Return the (x, y) coordinate for the center point of the cell that contains the specified text.  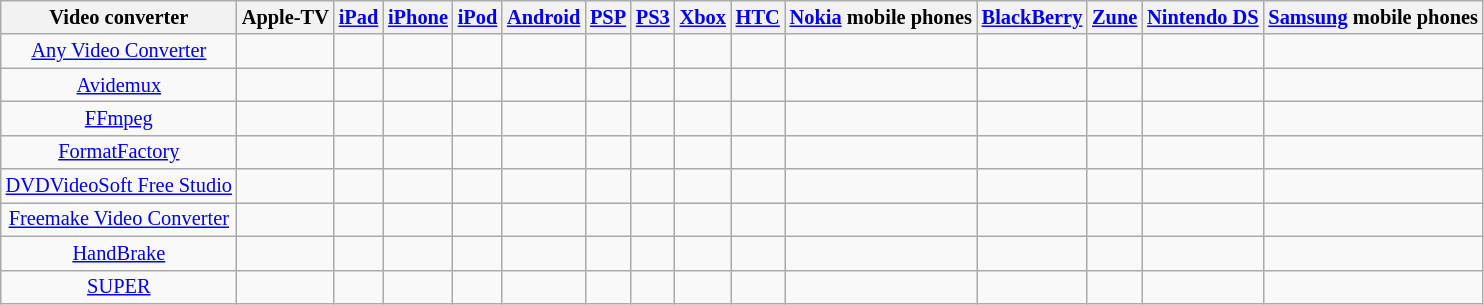
FFmpeg (119, 118)
Apple-TV (286, 17)
FormatFactory (119, 152)
BlackBerry (1032, 17)
HandBrake (119, 253)
Samsung mobile phones (1372, 17)
Video converter (119, 17)
SUPER (119, 287)
Zune (1114, 17)
DVDVideoSoft Free Studio (119, 186)
Nintendo DS (1202, 17)
iPad (358, 17)
PS3 (653, 17)
Freemake Video Converter (119, 219)
Avidemux (119, 85)
Nokia mobile phones (881, 17)
HTC (758, 17)
iPod (478, 17)
iPhone (418, 17)
Xbox (703, 17)
PSP (608, 17)
Any Video Converter (119, 51)
Android (544, 17)
